From the cell containing the given text, extract its center point as (X, Y) coordinate. 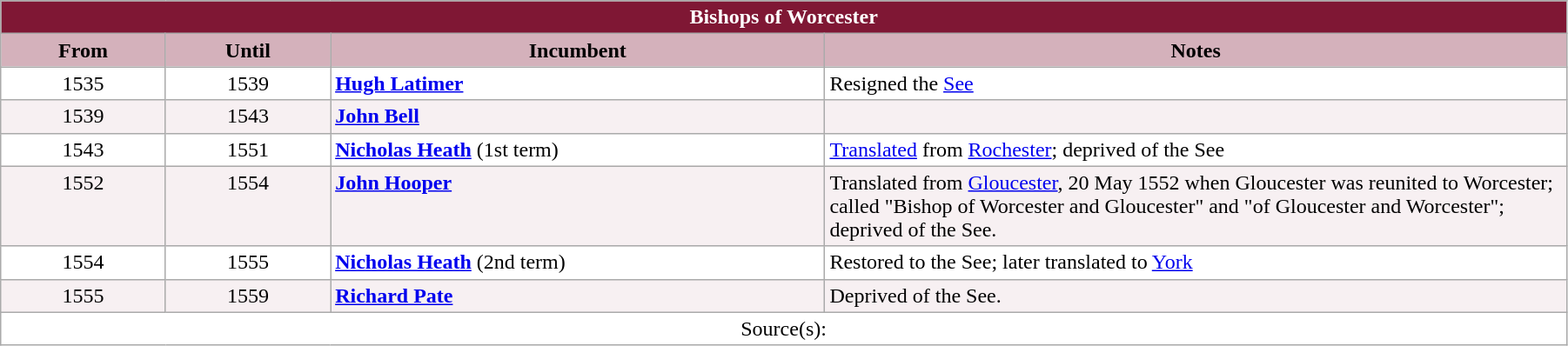
Restored to the See; later translated to York (1196, 263)
From (84, 50)
Deprived of the See. (1196, 296)
Hugh Latimer (578, 83)
John Hooper (578, 206)
John Bell (578, 116)
Translated from Rochester; deprived of the See (1196, 150)
Source(s): (784, 329)
Bishops of Worcester (784, 17)
Resigned the See (1196, 83)
Notes (1196, 50)
Richard Pate (578, 296)
Until (247, 50)
1535 (84, 83)
1552 (84, 206)
1559 (247, 296)
Nicholas Heath (2nd term) (578, 263)
Nicholas Heath (1st term) (578, 150)
1551 (247, 150)
Incumbent (578, 50)
